Return [x, y] of the center of cell containing provided text 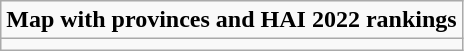
Map with provinces and HAI 2022 rankings [232, 20]
